Search for the cell housing the specified text and yield its (X, Y) center coordinate. 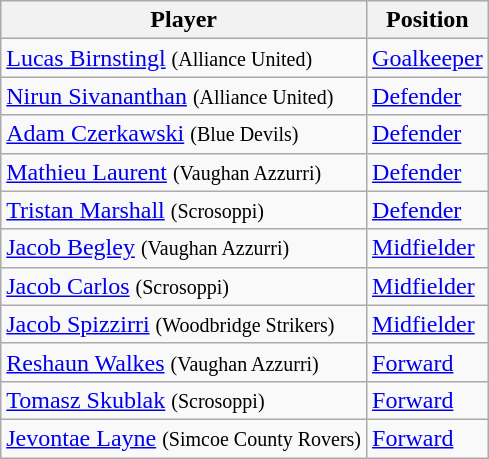
Reshaun Walkes (Vaughan Azzurri) (184, 362)
Jacob Begley (Vaughan Azzurri) (184, 248)
Jevontae Layne (Simcoe County Rovers) (184, 438)
Adam Czerkawski (Blue Devils) (184, 134)
Mathieu Laurent (Vaughan Azzurri) (184, 172)
Position (428, 20)
Jacob Carlos (Scrosoppi) (184, 286)
Tristan Marshall (Scrosoppi) (184, 210)
Nirun Sivananthan (Alliance United) (184, 96)
Player (184, 20)
Goalkeeper (428, 58)
Jacob Spizzirri (Woodbridge Strikers) (184, 324)
Tomasz Skublak (Scrosoppi) (184, 400)
Lucas Birnstingl (Alliance United) (184, 58)
